Return (x, y) of the center of cell containing provided text 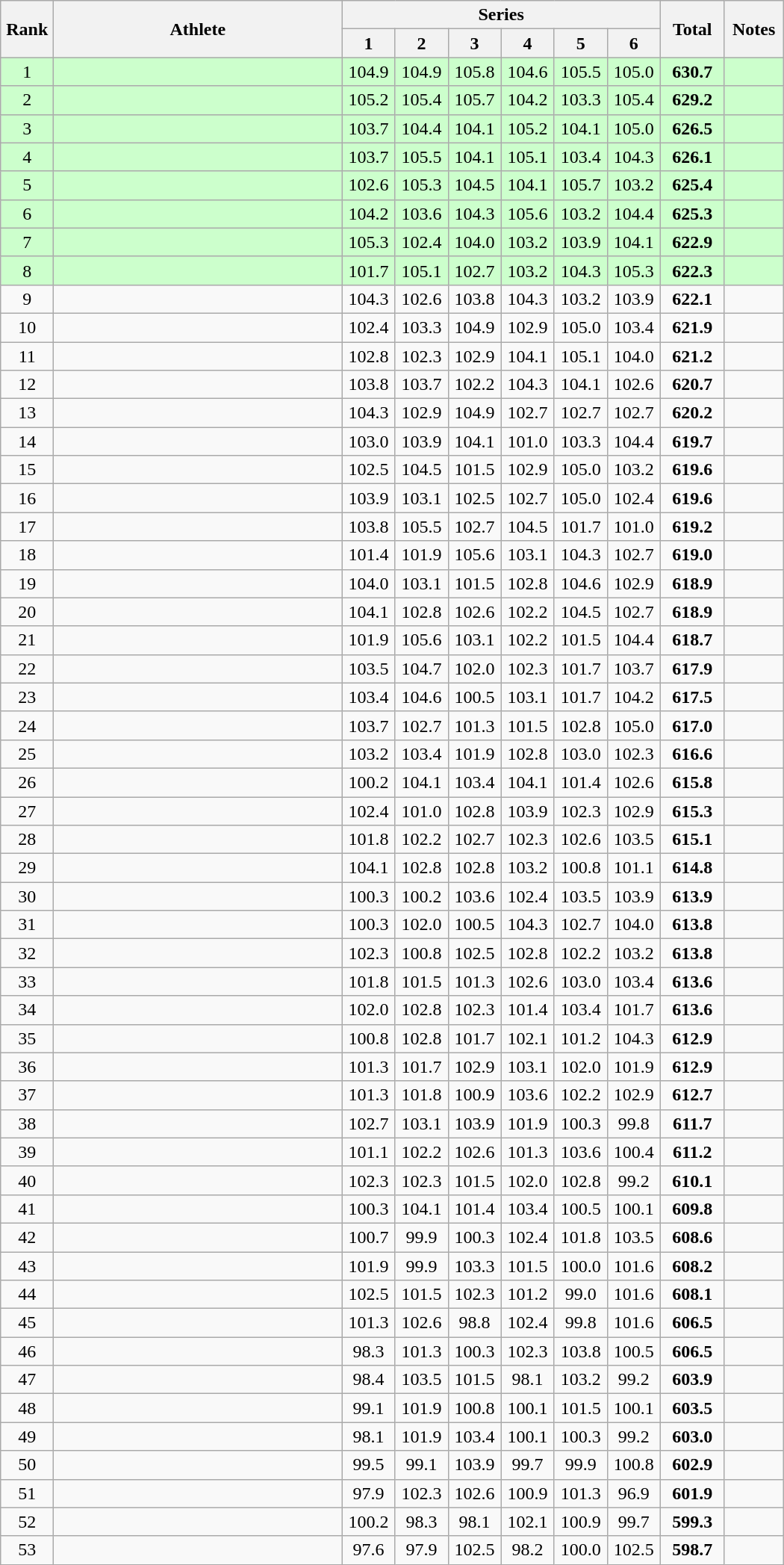
15 (27, 470)
621.2 (692, 356)
96.9 (633, 1493)
622.3 (692, 270)
Athlete (198, 29)
21 (27, 640)
16 (27, 498)
13 (27, 413)
100.7 (369, 1237)
617.0 (692, 725)
611.7 (692, 1124)
8 (27, 270)
11 (27, 356)
618.7 (692, 640)
615.3 (692, 811)
31 (27, 925)
612.7 (692, 1095)
35 (27, 1038)
49 (27, 1437)
42 (27, 1237)
619.7 (692, 441)
616.6 (692, 754)
622.1 (692, 299)
46 (27, 1351)
34 (27, 1010)
Rank (27, 29)
20 (27, 612)
44 (27, 1295)
19 (27, 583)
43 (27, 1266)
22 (27, 669)
608.6 (692, 1237)
98.8 (475, 1323)
621.9 (692, 327)
610.1 (692, 1180)
36 (27, 1067)
622.9 (692, 242)
52 (27, 1522)
40 (27, 1180)
38 (27, 1124)
614.8 (692, 868)
51 (27, 1493)
24 (27, 725)
601.9 (692, 1493)
23 (27, 697)
10 (27, 327)
39 (27, 1152)
Series (501, 15)
619.0 (692, 555)
617.9 (692, 669)
602.9 (692, 1465)
620.7 (692, 385)
37 (27, 1095)
Total (692, 29)
603.0 (692, 1437)
18 (27, 555)
32 (27, 953)
25 (27, 754)
105.8 (475, 72)
100.4 (633, 1152)
53 (27, 1550)
598.7 (692, 1550)
48 (27, 1408)
26 (27, 782)
98.4 (369, 1380)
47 (27, 1380)
7 (27, 242)
12 (27, 385)
30 (27, 896)
626.1 (692, 157)
629.2 (692, 100)
625.3 (692, 214)
626.5 (692, 128)
27 (27, 811)
625.4 (692, 185)
9 (27, 299)
608.2 (692, 1266)
28 (27, 840)
33 (27, 982)
617.5 (692, 697)
99.0 (581, 1295)
Notes (754, 29)
104.7 (421, 669)
615.8 (692, 782)
14 (27, 441)
603.9 (692, 1380)
630.7 (692, 72)
50 (27, 1465)
97.6 (369, 1550)
41 (27, 1209)
98.2 (527, 1550)
29 (27, 868)
599.3 (692, 1522)
611.2 (692, 1152)
620.2 (692, 413)
603.5 (692, 1408)
608.1 (692, 1295)
99.5 (369, 1465)
609.8 (692, 1209)
619.2 (692, 527)
615.1 (692, 840)
17 (27, 527)
613.9 (692, 896)
45 (27, 1323)
